Capture the cell that displays the provided text and extract its (x, y) central coordinate. 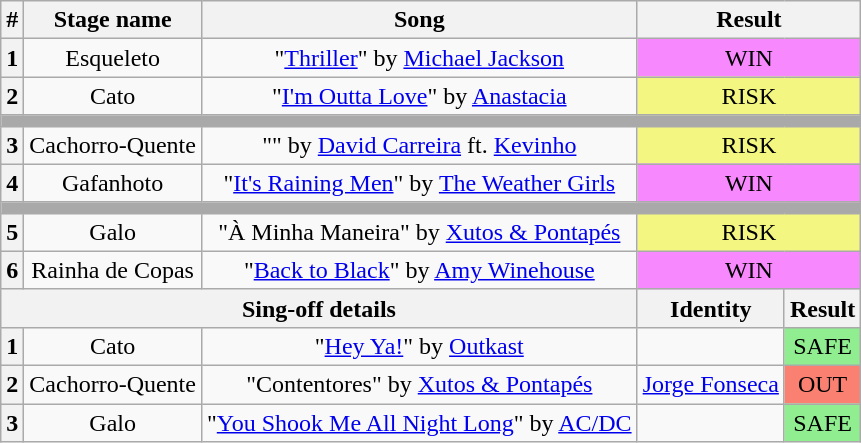
Gafanhoto (113, 183)
Stage name (113, 20)
"It's Raining Men" by The Weather Girls (419, 183)
Jorge Fonseca (710, 384)
# (12, 20)
4 (12, 183)
"I'm Outta Love" by Anastacia (419, 96)
Song (419, 20)
"You Shook Me All Night Long" by AC/DC (419, 423)
OUT (822, 384)
Sing-off details (319, 308)
"" by David Carreira ft. Kevinho (419, 145)
5 (12, 232)
"Thriller" by Michael Jackson (419, 58)
"Hey Ya!" by Outkast (419, 346)
Identity (710, 308)
Rainha de Copas (113, 270)
"Contentores" by Xutos & Pontapés (419, 384)
6 (12, 270)
"À Minha Maneira" by Xutos & Pontapés (419, 232)
"Back to Black" by Amy Winehouse (419, 270)
Esqueleto (113, 58)
